Provide the [x, y] coordinate of the cell's center where the given text is located.  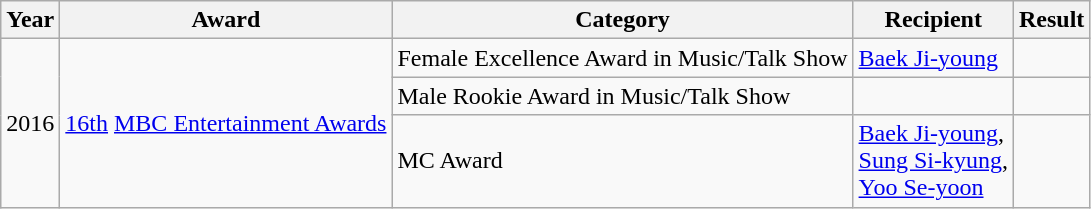
MC Award [622, 161]
Result [1051, 20]
Year [30, 20]
Category [622, 20]
Baek Ji-young,Sung Si-kyung,Yoo Se-yoon [933, 161]
16th MBC Entertainment Awards [226, 123]
2016 [30, 123]
Award [226, 20]
Baek Ji-young [933, 58]
Male Rookie Award in Music/Talk Show [622, 96]
Recipient [933, 20]
Female Excellence Award in Music/Talk Show [622, 58]
